Return the [x, y] coordinate for the center point of the cell that contains the specified text.  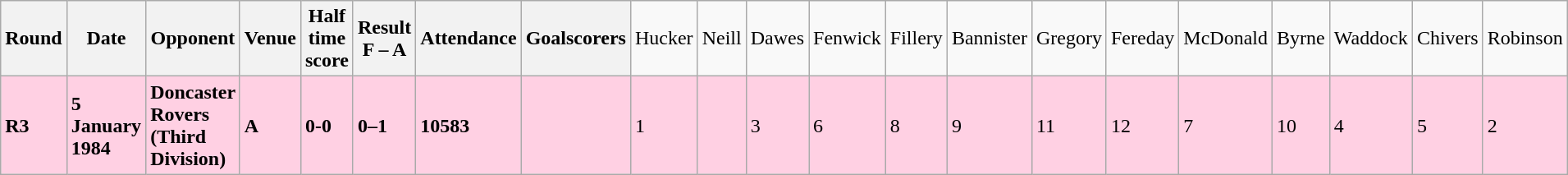
Neill [722, 39]
12 [1142, 125]
McDonald [1226, 39]
Hucker [664, 39]
Fenwick [848, 39]
0-0 [327, 125]
Date [106, 39]
2 [1525, 125]
Doncaster Rovers (Third Division) [194, 125]
10583 [469, 125]
6 [848, 125]
Byrne [1301, 39]
Bannister [990, 39]
5 January 1984 [106, 125]
R3 [34, 125]
A [270, 125]
0–1 [384, 125]
Fillery [916, 39]
5 [1447, 125]
7 [1226, 125]
9 [990, 125]
Fereday [1142, 39]
Half time score [327, 39]
Robinson [1525, 39]
Attendance [469, 39]
Dawes [777, 39]
Gregory [1068, 39]
ResultF – A [384, 39]
10 [1301, 125]
Chivers [1447, 39]
Opponent [194, 39]
3 [777, 125]
Goalscorers [576, 39]
Round [34, 39]
8 [916, 125]
11 [1068, 125]
Waddock [1370, 39]
4 [1370, 125]
Venue [270, 39]
1 [664, 125]
